From the cell containing the given text, extract its center point as (X, Y) coordinate. 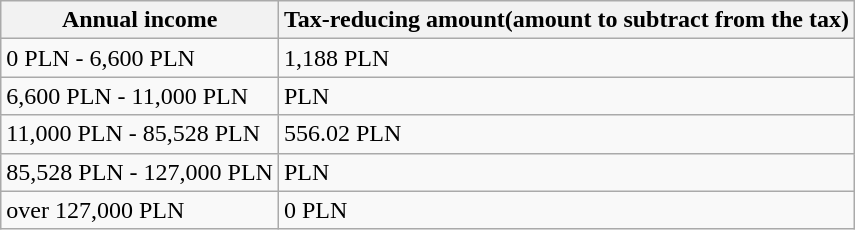
11,000 PLN - 85,528 PLN (140, 134)
1,188 PLN (566, 58)
0 PLN (566, 210)
0 PLN - 6,600 PLN (140, 58)
556.02 PLN (566, 134)
6,600 PLN - 11,000 PLN (140, 96)
85,528 PLN - 127,000 PLN (140, 172)
over 127,000 PLN (140, 210)
Annual income (140, 20)
Tax-reducing amount(amount to subtract from the tax) (566, 20)
